Locate the cell with the specified text and output its [x, y] center coordinate. 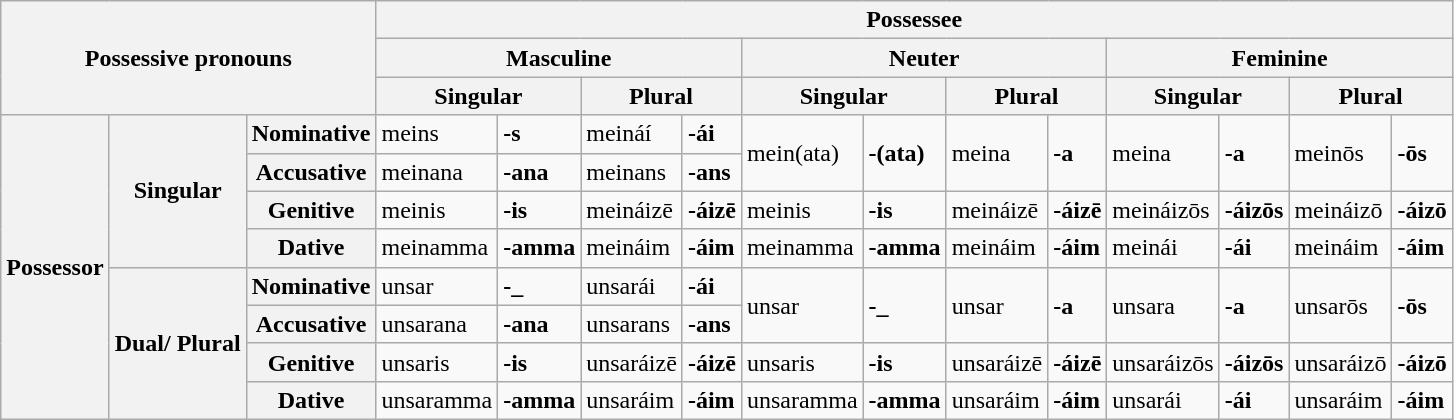
Possessee [914, 20]
unsaráizōs [1163, 362]
meins [437, 134]
mein(ata) [802, 153]
meináí [632, 134]
Possessor [55, 267]
meináizōs [1163, 210]
unsaráizō [1340, 362]
meinōs [1340, 153]
-(ata) [904, 153]
meinái [1163, 248]
Possessive pronouns [188, 58]
Masculine [558, 58]
meináizō [1340, 210]
Dual/ Plural [178, 343]
-s [540, 134]
unsara [1163, 305]
unsarōs [1340, 305]
Neuter [924, 58]
unsarana [437, 324]
meinans [632, 172]
meinana [437, 172]
Feminine [1280, 58]
unsarans [632, 324]
